Locate the cell with the specified text and output its (X, Y) center coordinate. 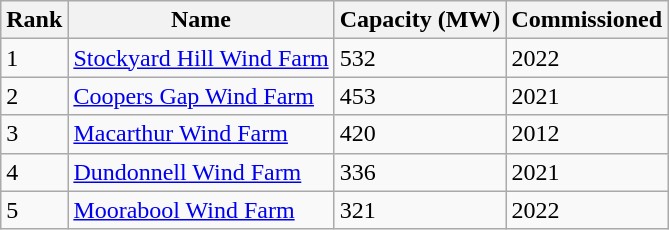
Commissioned (587, 20)
532 (420, 58)
Capacity (MW) (420, 20)
Rank (34, 20)
1 (34, 58)
Coopers Gap Wind Farm (201, 96)
2012 (587, 134)
4 (34, 172)
420 (420, 134)
3 (34, 134)
2 (34, 96)
321 (420, 210)
Name (201, 20)
336 (420, 172)
Stockyard Hill Wind Farm (201, 58)
Macarthur Wind Farm (201, 134)
Dundonnell Wind Farm (201, 172)
5 (34, 210)
Moorabool Wind Farm (201, 210)
453 (420, 96)
